Determine the [x, y] coordinate at the center of the cell enclosing the given text.  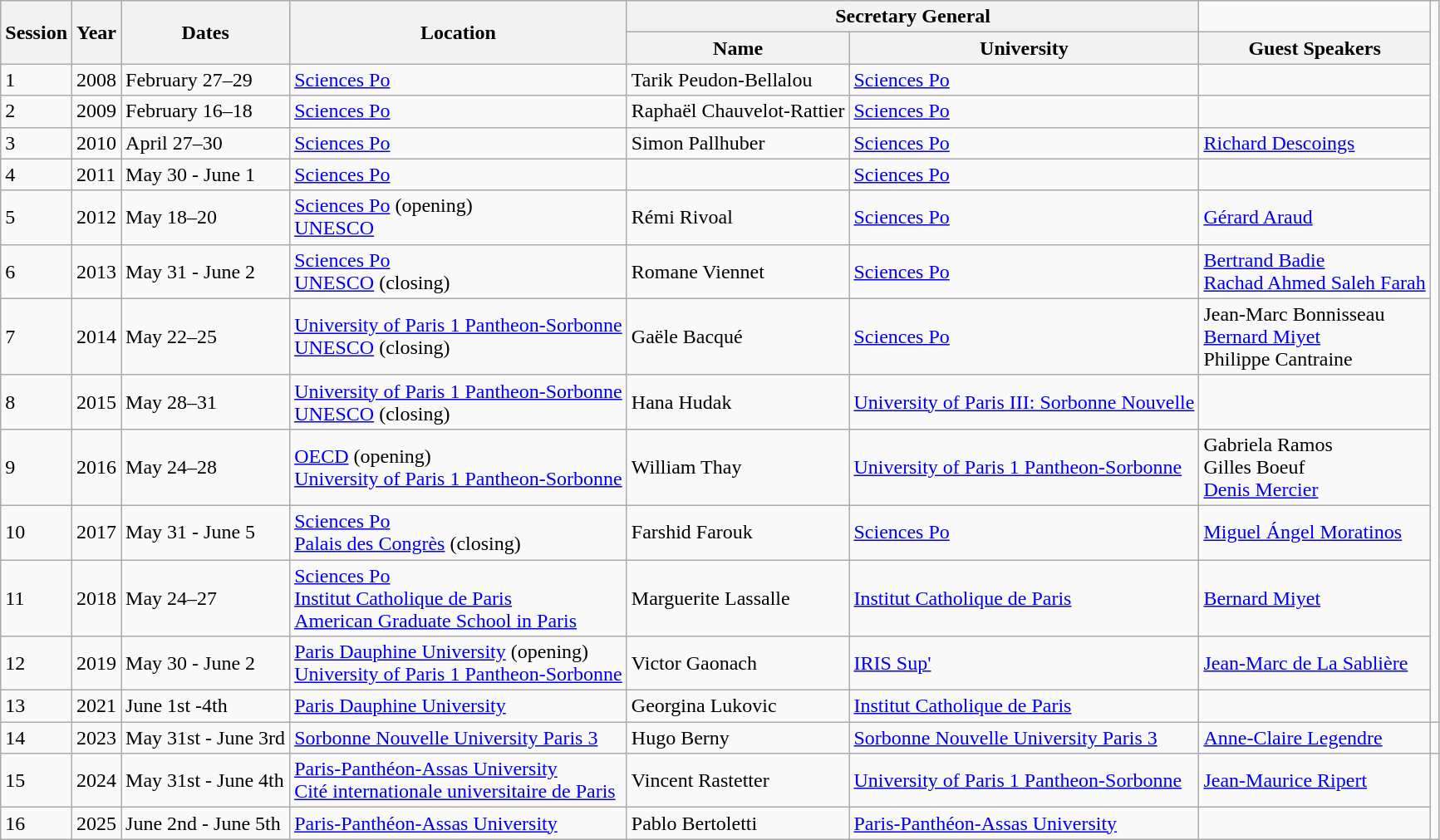
2025 [96, 823]
Name [738, 48]
Jean-Marc BonnisseauBernard MiyetPhilippe Cantraine [1315, 336]
February 16–18 [206, 111]
Jean-Maurice Ripert [1315, 781]
6 [37, 271]
2015 [96, 402]
June 1st -4th [206, 706]
2017 [96, 532]
May 30 - June 2 [206, 663]
Bernard Miyet [1315, 598]
7 [37, 336]
May 24–28 [206, 467]
Paris Dauphine University (opening)University of Paris 1 Pantheon-Sorbonne [459, 663]
Jean-Marc de La Sablière [1315, 663]
Secretary General [912, 17]
May 31st - June 4th [206, 781]
Dates [206, 32]
2016 [96, 467]
2009 [96, 111]
Miguel Ángel Moratinos [1315, 532]
Gabriela RamosGilles BoeufDenis Mercier [1315, 467]
13 [37, 706]
May 31 - June 5 [206, 532]
Anne-Claire Legendre [1315, 738]
2 [37, 111]
April 27–30 [206, 143]
February 27–29 [206, 80]
Guest Speakers [1315, 48]
May 24–27 [206, 598]
3 [37, 143]
May 31st - June 3rd [206, 738]
Gérard Araud [1315, 218]
15 [37, 781]
Hana Hudak [738, 402]
2010 [96, 143]
Paris Dauphine University [459, 706]
Romane Viennet [738, 271]
2013 [96, 271]
Rémi Rivoal [738, 218]
Sciences PoUNESCO (closing) [459, 271]
May 31 - June 2 [206, 271]
1 [37, 80]
Farshid Farouk [738, 532]
4 [37, 174]
June 2nd - June 5th [206, 823]
Pablo Bertoletti [738, 823]
Raphaël Chauvelot-Rattier [738, 111]
14 [37, 738]
5 [37, 218]
Simon Pallhuber [738, 143]
2019 [96, 663]
11 [37, 598]
2011 [96, 174]
Sciences PoPalais des Congrès (closing) [459, 532]
16 [37, 823]
Georgina Lukovic [738, 706]
Year [96, 32]
Tarik Peudon-Bellalou [738, 80]
Sciences Po (opening)UNESCO [459, 218]
Hugo Berny [738, 738]
Vincent Rastetter [738, 781]
May 18–20 [206, 218]
Bertrand BadieRachad Ahmed Saleh Farah [1315, 271]
9 [37, 467]
Victor Gaonach [738, 663]
2021 [96, 706]
Gaële Bacqué [738, 336]
William Thay [738, 467]
2018 [96, 598]
University of Paris III: Sorbonne Nouvelle [1024, 402]
May 28–31 [206, 402]
May 30 - June 1 [206, 174]
10 [37, 532]
University [1024, 48]
2014 [96, 336]
Session [37, 32]
Sciences PoInstitut Catholique de ParisAmerican Graduate School in Paris [459, 598]
2012 [96, 218]
2024 [96, 781]
Richard Descoings [1315, 143]
OECD (opening)University of Paris 1 Pantheon-Sorbonne [459, 467]
Location [459, 32]
2023 [96, 738]
8 [37, 402]
2008 [96, 80]
Paris-Panthéon-Assas UniversityCité internationale universitaire de Paris [459, 781]
May 22–25 [206, 336]
IRIS Sup' [1024, 663]
Marguerite Lassalle [738, 598]
12 [37, 663]
